Pinpoint the cell where the given text exists, returning its [x, y] midpoint coordinate. 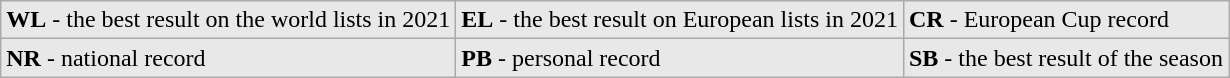
SB - the best result of the season [1066, 58]
EL - the best result on European lists in 2021 [680, 20]
WL - the best result on the world lists in 2021 [228, 20]
NR - national record [228, 58]
CR - European Cup record [1066, 20]
PB - personal record [680, 58]
